Capture the cell that displays the provided text and extract its [X, Y] central coordinate. 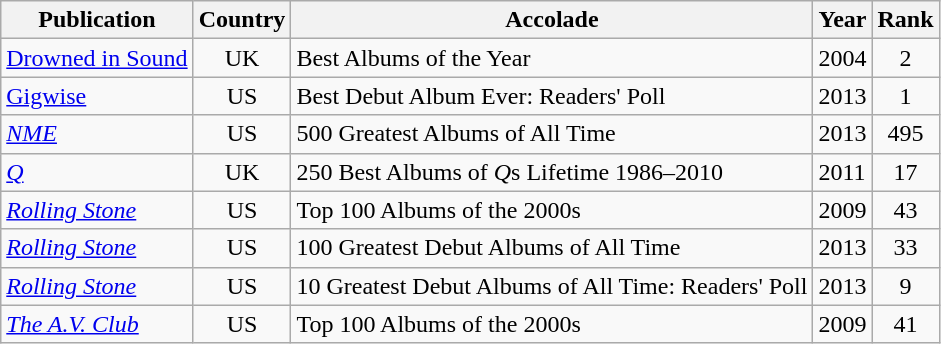
Accolade [552, 20]
Best Albums of the Year [552, 58]
43 [906, 210]
2011 [842, 172]
Drowned in Sound [97, 58]
100 Greatest Debut Albums of All Time [552, 248]
495 [906, 134]
Year [842, 20]
Q [97, 172]
NME [97, 134]
Gigwise [97, 96]
2004 [842, 58]
9 [906, 286]
33 [906, 248]
2 [906, 58]
Country [242, 20]
The A.V. Club [97, 324]
10 Greatest Debut Albums of All Time: Readers' Poll [552, 286]
Publication [97, 20]
41 [906, 324]
Rank [906, 20]
1 [906, 96]
Best Debut Album Ever: Readers' Poll [552, 96]
17 [906, 172]
500 Greatest Albums of All Time [552, 134]
250 Best Albums of Qs Lifetime 1986–2010 [552, 172]
